Return [x, y] of the center of cell containing provided text 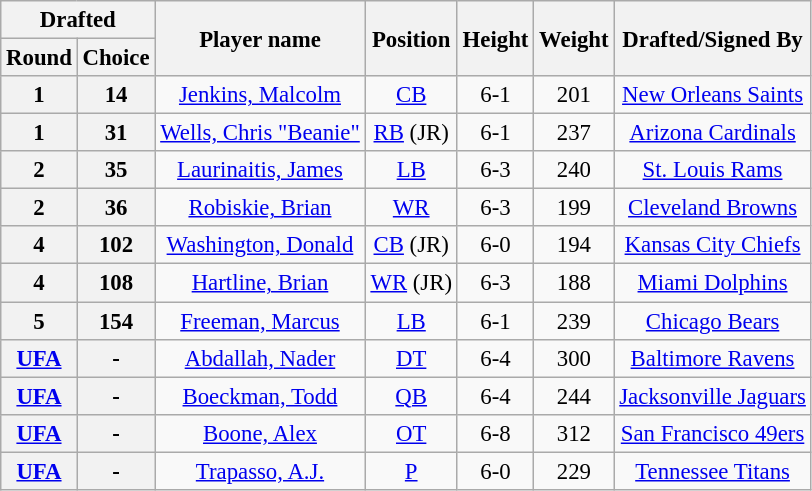
229 [574, 471]
300 [574, 358]
Cleveland Browns [712, 208]
Baltimore Ravens [712, 358]
240 [574, 170]
194 [574, 245]
New Orleans Saints [712, 95]
188 [574, 283]
DT [411, 358]
WR (JR) [411, 283]
RB (JR) [411, 133]
5 [39, 321]
Tennessee Titans [712, 471]
Trapasso, A.J. [260, 471]
Arizona Cardinals [712, 133]
Player name [260, 38]
Kansas City Chiefs [712, 245]
36 [116, 208]
Choice [116, 58]
Freeman, Marcus [260, 321]
CB [411, 95]
Laurinaitis, James [260, 170]
Hartline, Brian [260, 283]
Abdallah, Nader [260, 358]
P [411, 471]
102 [116, 245]
Washington, Donald [260, 245]
Height [495, 38]
Position [411, 38]
237 [574, 133]
St. Louis Rams [712, 170]
244 [574, 396]
OT [411, 433]
Jenkins, Malcolm [260, 95]
Jacksonville Jaguars [712, 396]
108 [116, 283]
Chicago Bears [712, 321]
239 [574, 321]
Boone, Alex [260, 433]
35 [116, 170]
201 [574, 95]
Robiskie, Brian [260, 208]
199 [574, 208]
Wells, Chris "Beanie" [260, 133]
Weight [574, 38]
Drafted/Signed By [712, 38]
6-8 [495, 433]
31 [116, 133]
Round [39, 58]
CB (JR) [411, 245]
154 [116, 321]
San Francisco 49ers [712, 433]
Boeckman, Todd [260, 396]
Miami Dolphins [712, 283]
312 [574, 433]
WR [411, 208]
14 [116, 95]
Drafted [78, 20]
QB [411, 396]
